Return [x, y] of the center of cell containing provided text 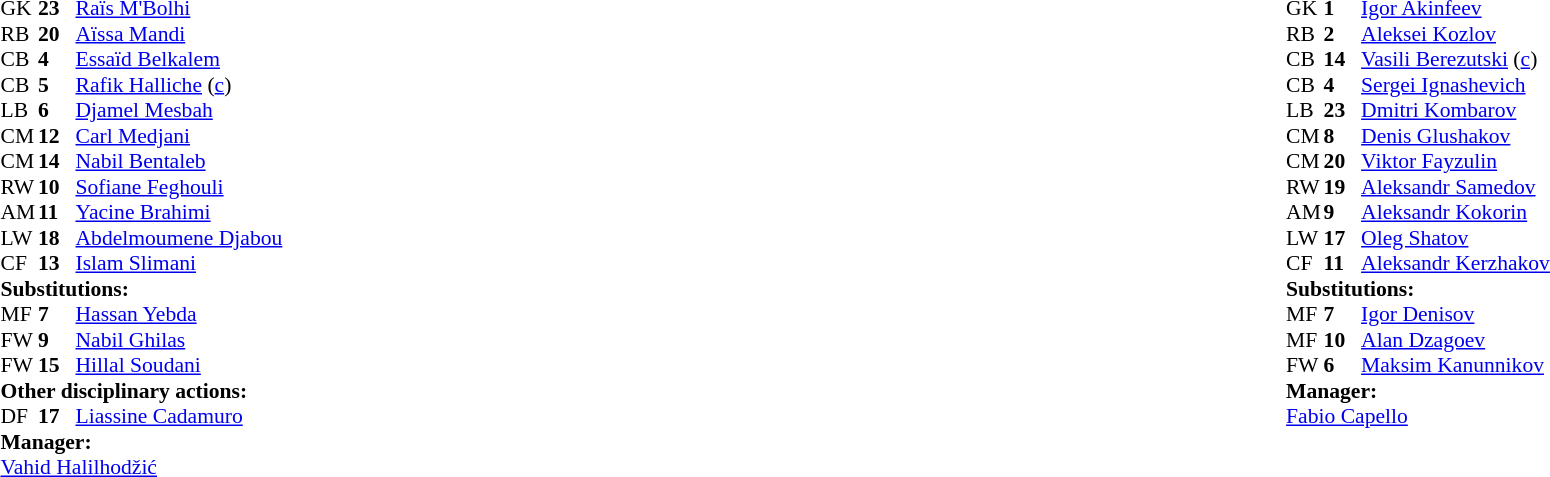
18 [57, 238]
Nabil Ghilas [180, 340]
23 [1343, 111]
Aleksei Kozlov [1456, 34]
Sergei Ignashevich [1456, 85]
Rafik Halliche (c) [180, 85]
Sofiane Feghouli [180, 187]
12 [57, 136]
13 [57, 263]
Dmitri Kombarov [1456, 111]
19 [1343, 187]
Abdelmoumene Djabou [180, 238]
Aïssa Mandi [180, 34]
2 [1343, 34]
Alan Dzagoev [1456, 340]
Vasili Berezutski (c) [1456, 59]
Islam Slimani [180, 263]
Yacine Brahimi [180, 213]
Liassine Cadamuro [180, 417]
Djamel Mesbah [180, 111]
Viktor Fayzulin [1456, 161]
Essaïd Belkalem [180, 59]
5 [57, 85]
Carl Medjani [180, 136]
Aleksandr Samedov [1456, 187]
15 [57, 365]
Aleksandr Kokorin [1456, 213]
DF [19, 417]
Oleg Shatov [1456, 238]
Aleksandr Kerzhakov [1456, 263]
Denis Glushakov [1456, 136]
Hillal Soudani [180, 365]
Maksim Kanunnikov [1456, 365]
Igor Denisov [1456, 315]
8 [1343, 136]
Nabil Bentaleb [180, 161]
Other disciplinary actions: [141, 391]
Fabio Capello [1418, 417]
Hassan Yebda [180, 315]
